For the text-containing cell, return its midpoint in [X, Y] coordinate format. 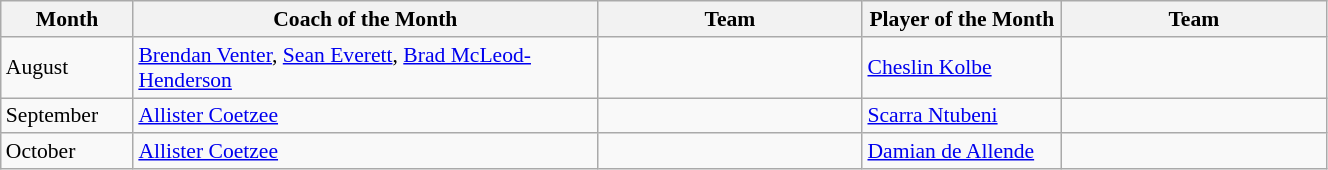
Player of the Month [962, 19]
August [68, 68]
Month [68, 19]
Damian de Allende [962, 152]
September [68, 116]
Cheslin Kolbe [962, 68]
Brendan Venter, Sean Everett, Brad McLeod-Henderson [365, 68]
Scarra Ntubeni [962, 116]
October [68, 152]
Coach of the Month [365, 19]
